Extract the [x, y] coordinate from the center of the cell holding the provided text.  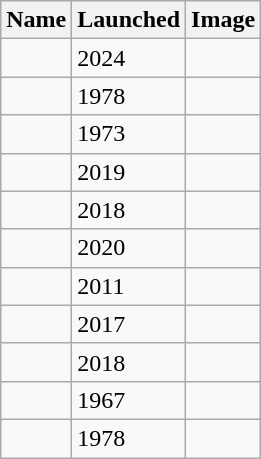
1973 [129, 134]
2024 [129, 58]
2020 [129, 248]
Image [224, 20]
2011 [129, 286]
Launched [129, 20]
2019 [129, 172]
Name [36, 20]
1967 [129, 400]
2017 [129, 324]
